Detect which cell encompasses the target text, then output its [x, y] center coordinate. 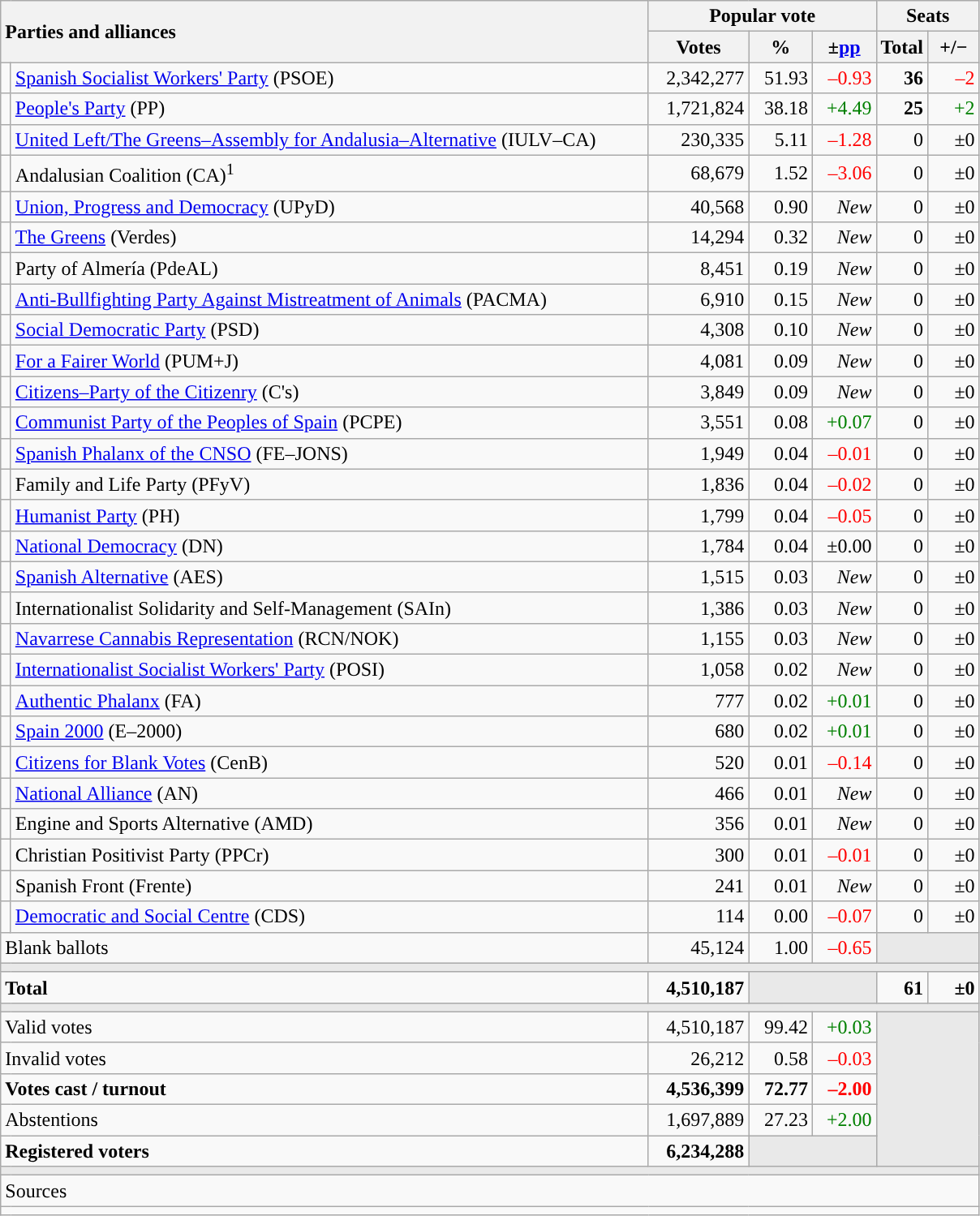
Navarrese Cannabis Representation (RCN/NOK) [329, 638]
Votes cast / turnout [325, 1089]
241 [698, 886]
1,515 [698, 577]
3,551 [698, 423]
Popular vote [763, 16]
5.11 [780, 140]
Social Democratic Party (PSD) [329, 330]
Internationalist Solidarity and Self-Management (SAIn) [329, 608]
Democratic and Social Centre (CDS) [329, 917]
4,308 [698, 330]
3,849 [698, 392]
Spanish Front (Frente) [329, 886]
520 [698, 763]
36 [902, 78]
±0.00 [844, 546]
1,697,889 [698, 1120]
8,451 [698, 269]
38.18 [780, 109]
Engine and Sports Alternative (AMD) [329, 824]
Communist Party of the Peoples of Spain (PCPE) [329, 423]
25 [902, 109]
–0.03 [844, 1058]
6,910 [698, 299]
1,784 [698, 546]
466 [698, 793]
0.00 [780, 917]
Seats [928, 16]
Invalid votes [325, 1058]
Spanish Socialist Workers' Party (PSOE) [329, 78]
Spanish Alternative (AES) [329, 577]
0.58 [780, 1058]
777 [698, 701]
–0.02 [844, 484]
1,721,824 [698, 109]
230,335 [698, 140]
+2.00 [844, 1120]
300 [698, 855]
99.42 [780, 1027]
–0.93 [844, 78]
–2.00 [844, 1089]
45,124 [698, 947]
68,679 [698, 174]
Union, Progress and Democracy (UPyD) [329, 207]
27.23 [780, 1120]
National Alliance (AN) [329, 793]
1,836 [698, 484]
±pp [844, 47]
0.08 [780, 423]
–0.65 [844, 947]
114 [698, 917]
+4.49 [844, 109]
51.93 [780, 78]
+0.07 [844, 423]
1,949 [698, 453]
Christian Positivist Party (PPCr) [329, 855]
–2 [954, 78]
National Democracy (DN) [329, 546]
–1.28 [844, 140]
2,342,277 [698, 78]
–0.07 [844, 917]
356 [698, 824]
Sources [490, 1191]
1,386 [698, 608]
Spain 2000 (E–2000) [329, 732]
Parties and alliances [325, 32]
14,294 [698, 238]
Family and Life Party (PFyV) [329, 484]
Humanist Party (PH) [329, 515]
4,081 [698, 361]
Valid votes [325, 1027]
0.90 [780, 207]
1,155 [698, 638]
Blank ballots [325, 947]
26,212 [698, 1058]
Votes [698, 47]
1,799 [698, 515]
0.10 [780, 330]
40,568 [698, 207]
People's Party (PP) [329, 109]
For a Fairer World (PUM+J) [329, 361]
4,536,399 [698, 1089]
+/− [954, 47]
+0.03 [844, 1027]
Spanish Phalanx of the CNSO (FE–JONS) [329, 453]
1,058 [698, 670]
Andalusian Coalition (CA)1 [329, 174]
The Greens (Verdes) [329, 238]
0.19 [780, 269]
1.52 [780, 174]
Abstentions [325, 1120]
0.15 [780, 299]
–0.14 [844, 763]
Citizens for Blank Votes (CenB) [329, 763]
+2 [954, 109]
72.77 [780, 1089]
Internationalist Socialist Workers' Party (POSI) [329, 670]
1.00 [780, 947]
% [780, 47]
6,234,288 [698, 1151]
61 [902, 987]
–0.05 [844, 515]
Anti-Bullfighting Party Against Mistreatment of Animals (PACMA) [329, 299]
Authentic Phalanx (FA) [329, 701]
Citizens–Party of the Citizenry (C's) [329, 392]
680 [698, 732]
–3.06 [844, 174]
United Left/The Greens–Assembly for Andalusia–Alternative (IULV–CA) [329, 140]
Party of Almería (PdeAL) [329, 269]
0.32 [780, 238]
Registered voters [325, 1151]
